Capture the cell that displays the provided text and extract its [X, Y] central coordinate. 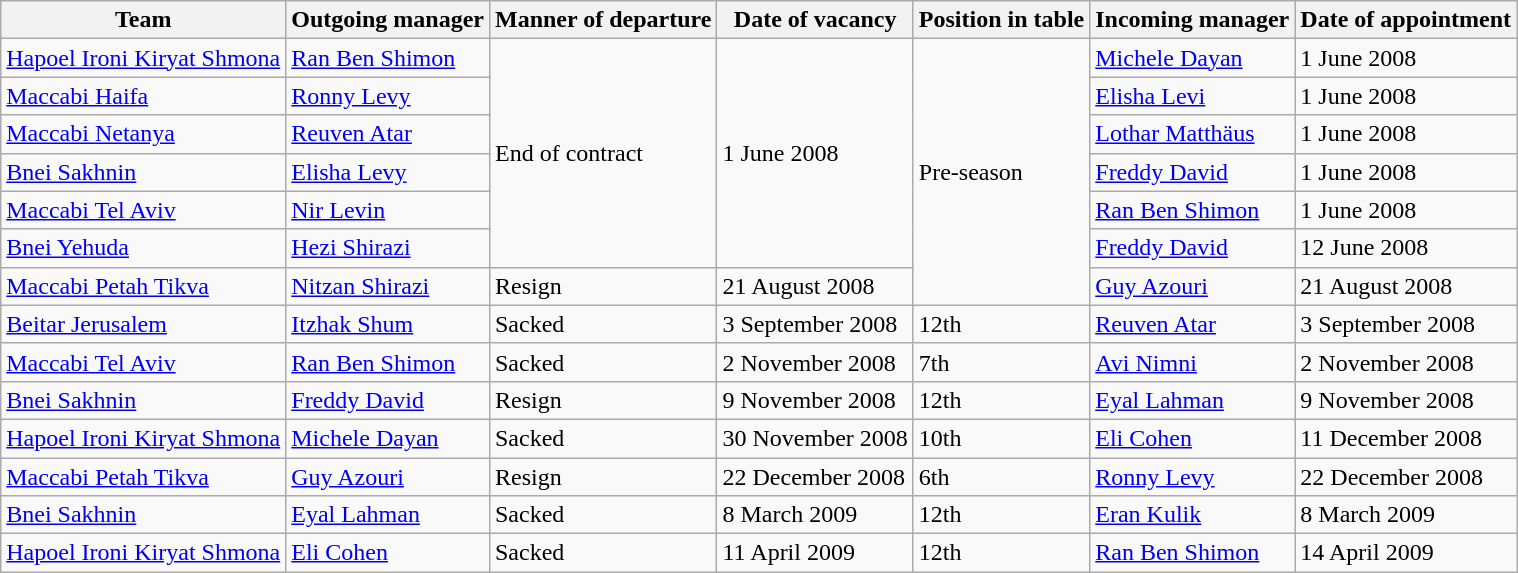
11 December 2008 [1406, 438]
Manner of departure [602, 20]
Date of appointment [1406, 20]
Beitar Jerusalem [144, 324]
End of contract [602, 153]
14 April 2009 [1406, 553]
Team [144, 20]
Itzhak Shum [388, 324]
Elisha Levi [1192, 96]
6th [1001, 477]
Avi Nimni [1192, 362]
12 June 2008 [1406, 248]
Incoming manager [1192, 20]
Position in table [1001, 20]
Maccabi Netanya [144, 134]
Outgoing manager [388, 20]
Pre-season [1001, 172]
Lothar Matthäus [1192, 134]
30 November 2008 [815, 438]
11 April 2009 [815, 553]
Bnei Yehuda [144, 248]
Date of vacancy [815, 20]
7th [1001, 362]
Elisha Levy [388, 172]
Nitzan Shirazi [388, 286]
Maccabi Haifa [144, 96]
Hezi Shirazi [388, 248]
Eran Kulik [1192, 515]
Nir Levin [388, 210]
10th [1001, 438]
